Capture the cell that displays the provided text and extract its (X, Y) central coordinate. 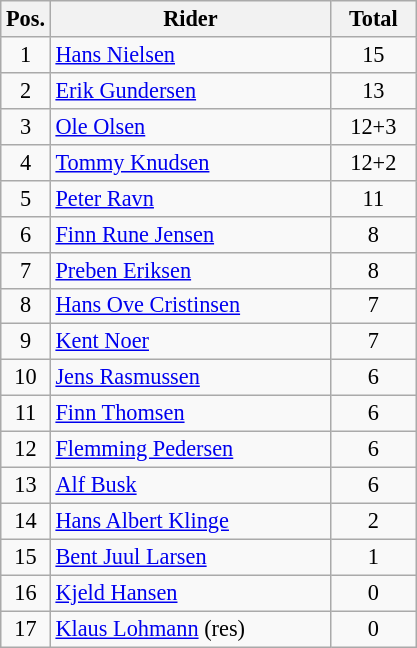
Erik Gundersen (190, 90)
Kjeld Hansen (190, 593)
14 (26, 521)
Rider (190, 19)
Total (374, 19)
Bent Juul Larsen (190, 557)
4 (26, 162)
10 (26, 378)
17 (26, 629)
Klaus Lohmann (res) (190, 629)
Jens Rasmussen (190, 378)
Hans Nielsen (190, 55)
Hans Ove Cristinsen (190, 306)
5 (26, 198)
12+3 (374, 126)
Finn Thomsen (190, 414)
3 (26, 126)
Preben Eriksen (190, 270)
9 (26, 342)
Tommy Knudsen (190, 162)
12+2 (374, 162)
Hans Albert Klinge (190, 521)
Alf Busk (190, 485)
Flemming Pedersen (190, 450)
Ole Olsen (190, 126)
Pos. (26, 19)
16 (26, 593)
Peter Ravn (190, 198)
12 (26, 450)
Kent Noer (190, 342)
Finn Rune Jensen (190, 234)
